Pinpoint the cell where the given text exists, returning its [x, y] midpoint coordinate. 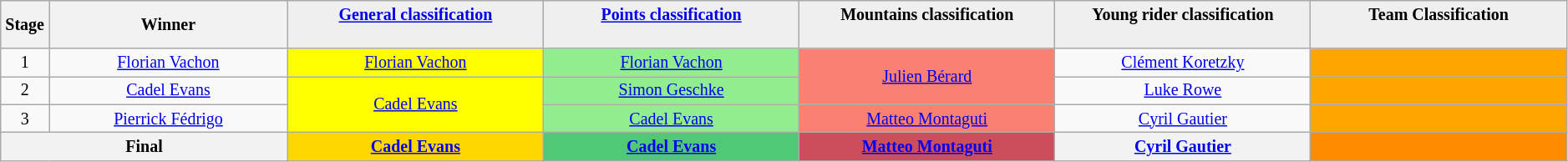
Young rider classification [1183, 25]
Clément Koretzky [1183, 63]
Simon Geschke [671, 90]
Winner [169, 25]
Pierrick Fédrigo [169, 119]
Points classification [671, 25]
Luke Rowe [1183, 90]
Stage [25, 25]
Team Classification [1439, 25]
Julien Bérard [927, 77]
2 [25, 90]
1 [25, 63]
Final [145, 147]
3 [25, 119]
General classification [415, 25]
Mountains classification [927, 25]
